Return (X, Y) of the center of cell containing provided text 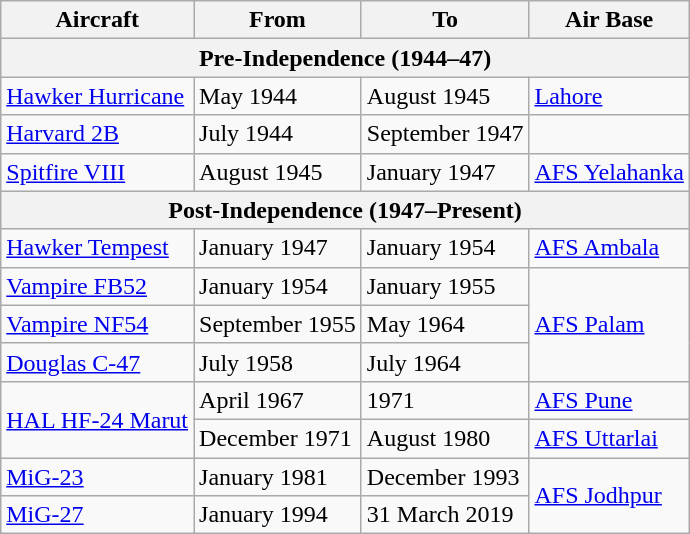
31 March 2019 (445, 515)
HAL HF-24 Marut (98, 419)
August 1980 (445, 438)
May 1964 (445, 324)
To (445, 20)
July 1944 (278, 134)
AFS Uttarlai (609, 438)
January 1994 (278, 515)
September 1947 (445, 134)
May 1944 (278, 96)
September 1955 (278, 324)
From (278, 20)
1971 (445, 400)
July 1958 (278, 362)
Air Base (609, 20)
Harvard 2B (98, 134)
December 1993 (445, 477)
AFS Ambala (609, 248)
AFS Palam (609, 324)
July 1964 (445, 362)
AFS Jodhpur (609, 496)
Aircraft (98, 20)
January 1955 (445, 286)
Douglas C-47 (98, 362)
April 1967 (278, 400)
Lahore (609, 96)
MiG-27 (98, 515)
Pre-Independence (1944–47) (346, 58)
Spitfire VIII (98, 172)
January 1981 (278, 477)
MiG-23 (98, 477)
Post-Independence (1947–Present) (346, 210)
Vampire NF54 (98, 324)
AFS Yelahanka (609, 172)
Hawker Hurricane (98, 96)
December 1971 (278, 438)
AFS Pune (609, 400)
Vampire FB52 (98, 286)
Hawker Tempest (98, 248)
